Output the (x, y) coordinate of the center of the cell containing the given text.  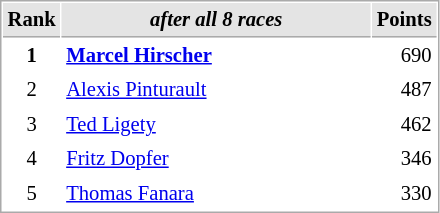
1 (32, 56)
690 (404, 56)
5 (32, 194)
3 (32, 124)
4 (32, 158)
Thomas Fanara (216, 194)
462 (404, 124)
346 (404, 158)
330 (404, 194)
2 (32, 90)
Rank (32, 20)
487 (404, 90)
Points (404, 20)
after all 8 races (216, 20)
Fritz Dopfer (216, 158)
Ted Ligety (216, 124)
Alexis Pinturault (216, 90)
Marcel Hirscher (216, 56)
